Return [X, Y] of the center of cell containing provided text 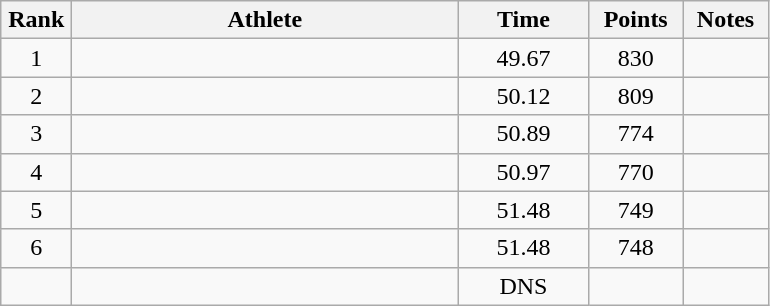
809 [636, 96]
770 [636, 172]
830 [636, 58]
Time [524, 20]
50.12 [524, 96]
4 [36, 172]
Athlete [265, 20]
749 [636, 210]
2 [36, 96]
50.97 [524, 172]
6 [36, 248]
5 [36, 210]
774 [636, 134]
49.67 [524, 58]
Points [636, 20]
3 [36, 134]
Rank [36, 20]
1 [36, 58]
Notes [725, 20]
50.89 [524, 134]
748 [636, 248]
DNS [524, 286]
